Locate the cell with the specified text and output its (X, Y) center coordinate. 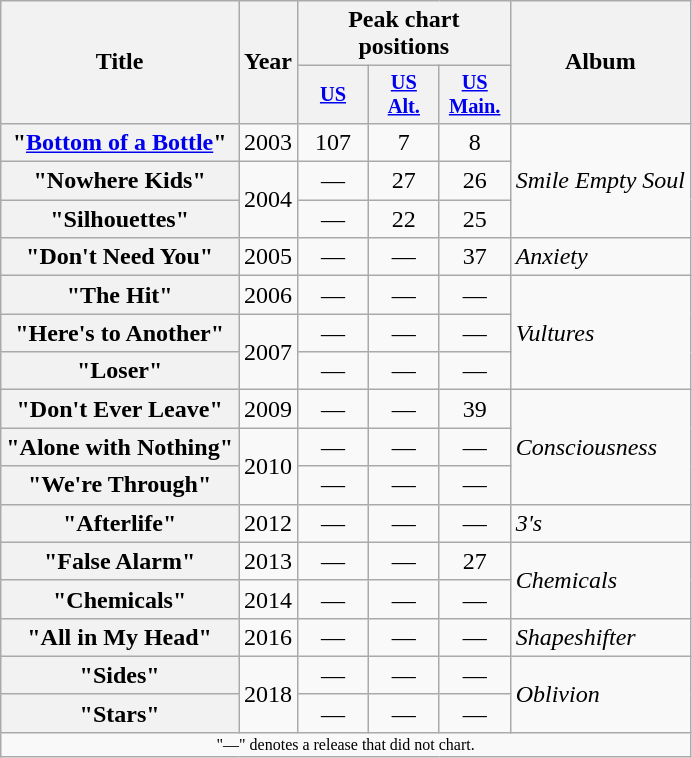
2013 (268, 561)
Album (600, 62)
"Loser" (120, 371)
2012 (268, 523)
"Afterlife" (120, 523)
8 (474, 142)
2016 (268, 637)
USAlt. (404, 95)
37 (474, 257)
Chemicals (600, 580)
Vultures (600, 333)
"The Hit" (120, 295)
"All in My Head" (120, 637)
Smile Empty Soul (600, 180)
2010 (268, 466)
2007 (268, 352)
"Silhouettes" (120, 219)
2009 (268, 409)
22 (404, 219)
2005 (268, 257)
"False Alarm" (120, 561)
"Nowhere Kids" (120, 181)
2003 (268, 142)
US (334, 95)
7 (404, 142)
2018 (268, 694)
Anxiety (600, 257)
2006 (268, 295)
26 (474, 181)
"Chemicals" (120, 599)
25 (474, 219)
39 (474, 409)
"Don't Need You" (120, 257)
Title (120, 62)
"Don't Ever Leave" (120, 409)
"Sides" (120, 675)
2004 (268, 200)
Oblivion (600, 694)
"Alone with Nothing" (120, 447)
USMain. (474, 95)
"—" denotes a release that did not chart. (346, 744)
"We're Through" (120, 485)
"Bottom of a Bottle" (120, 142)
Peak chart positions (404, 34)
107 (334, 142)
2014 (268, 599)
"Here's to Another" (120, 333)
Shapeshifter (600, 637)
3's (600, 523)
Consciousness (600, 447)
Year (268, 62)
"Stars" (120, 713)
